Search for the cell housing the specified text and yield its [X, Y] center coordinate. 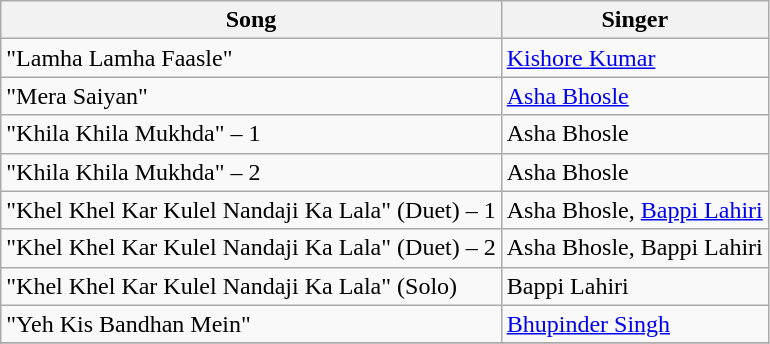
Bhupinder Singh [634, 324]
"Khel Khel Kar Kulel Nandaji Ka Lala" (Solo) [251, 286]
"Mera Saiyan" [251, 96]
"Khila Khila Mukhda" – 2 [251, 172]
"Khel Khel Kar Kulel Nandaji Ka Lala" (Duet) – 2 [251, 248]
"Khila Khila Mukhda" – 1 [251, 134]
Song [251, 20]
"Khel Khel Kar Kulel Nandaji Ka Lala" (Duet) – 1 [251, 210]
"Lamha Lamha Faasle" [251, 58]
"Yeh Kis Bandhan Mein" [251, 324]
Singer [634, 20]
Bappi Lahiri [634, 286]
Kishore Kumar [634, 58]
